Provide the (x, y) coordinate of the cell's center where the given text is located.  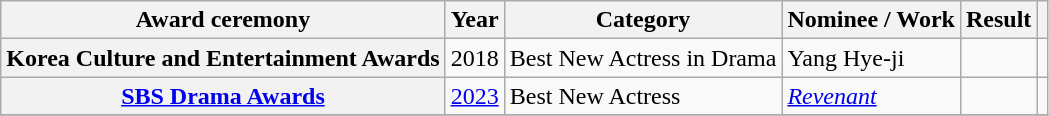
Revenant (872, 96)
2023 (474, 96)
Best New Actress (643, 96)
Year (474, 20)
Result (998, 20)
Category (643, 20)
2018 (474, 58)
Yang Hye-ji (872, 58)
SBS Drama Awards (223, 96)
Korea Culture and Entertainment Awards (223, 58)
Award ceremony (223, 20)
Best New Actress in Drama (643, 58)
Nominee / Work (872, 20)
